Find where the given text appears and provide that cell's center as [x, y] coordinate. 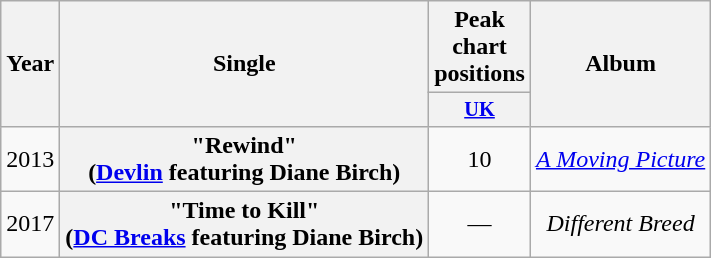
Album [620, 64]
2017 [30, 224]
"Rewind"(Devlin featuring Diane Birch) [244, 158]
— [480, 224]
Peak chart positions [480, 47]
"Time to Kill"(DC Breaks featuring Diane Birch) [244, 224]
10 [480, 158]
A Moving Picture [620, 158]
Different Breed [620, 224]
Single [244, 64]
UK [480, 110]
Year [30, 64]
2013 [30, 158]
